Extract the (x, y) coordinate from the center of the cell holding the provided text.  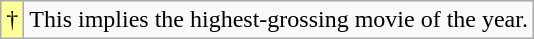
This implies the highest-grossing movie of the year. (279, 20)
† (12, 20)
